Capture the cell that displays the provided text and extract its [X, Y] central coordinate. 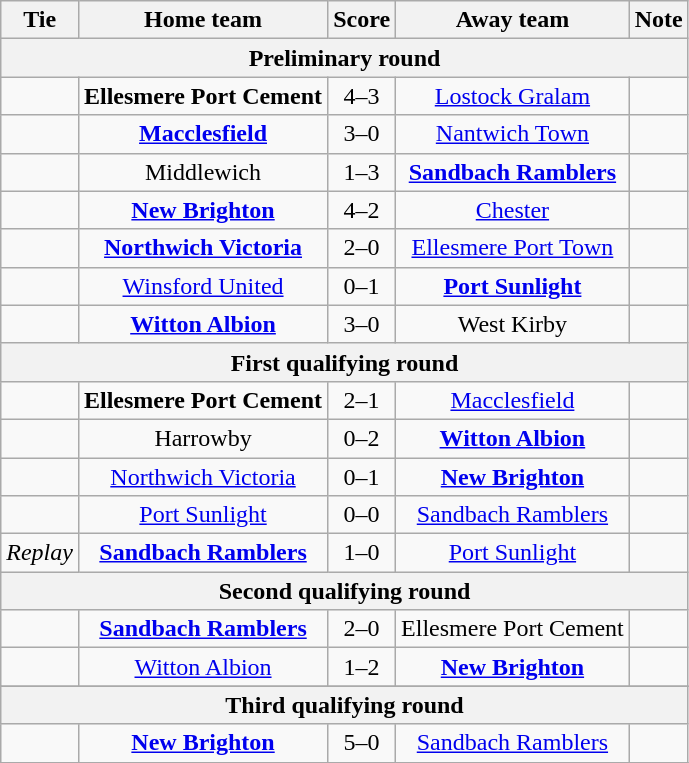
Score [362, 20]
Winsford United [202, 286]
5–0 [362, 743]
1–0 [362, 553]
0–0 [362, 515]
Preliminary round [345, 58]
Home team [202, 20]
4–3 [362, 96]
Lostock Gralam [513, 96]
1–3 [362, 172]
Tie [40, 20]
0–2 [362, 438]
Away team [513, 20]
Nantwich Town [513, 134]
Ellesmere Port Town [513, 248]
West Kirby [513, 324]
Note [658, 20]
Middlewich [202, 172]
2–1 [362, 400]
Third qualifying round [345, 705]
Replay [40, 553]
First qualifying round [345, 362]
1–2 [362, 667]
Chester [513, 210]
Harrowby [202, 438]
Second qualifying round [345, 591]
4–2 [362, 210]
